Find where the given text appears and provide that cell's center as (X, Y) coordinate. 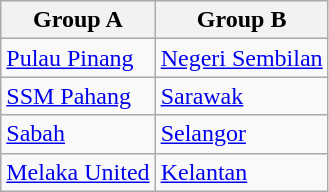
Selangor (242, 134)
Pulau Pinang (78, 58)
Group B (242, 20)
Melaka United (78, 172)
Group A (78, 20)
Negeri Sembilan (242, 58)
SSM Pahang (78, 96)
Kelantan (242, 172)
Sarawak (242, 96)
Sabah (78, 134)
